Find where the given text appears and provide that cell's center as [x, y] coordinate. 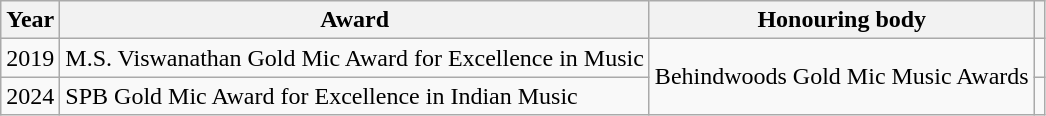
2019 [30, 58]
Award [355, 20]
SPB Gold Mic Award for Excellence in Indian Music [355, 96]
Honouring body [842, 20]
2024 [30, 96]
Behindwoods Gold Mic Music Awards [842, 77]
Year [30, 20]
M.S. Viswanathan Gold Mic Award for Excellence in Music [355, 58]
